Determine the [x, y] coordinate at the center of the cell enclosing the given text.  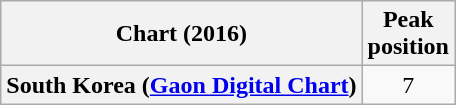
Chart (2016) [182, 34]
7 [408, 85]
South Korea (Gaon Digital Chart) [182, 85]
Peakposition [408, 34]
